From the cell containing the given text, extract its center point as (x, y) coordinate. 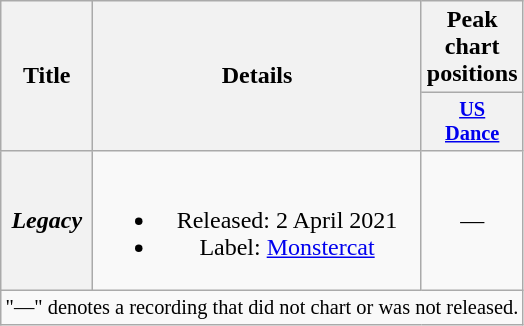
Released: 2 April 2021Label: Monstercat (258, 220)
Legacy (47, 220)
"—" denotes a recording that did not chart or was not released. (262, 308)
Title (47, 76)
Details (258, 76)
USDance (472, 122)
— (472, 220)
Peak chart positions (472, 47)
